Capture the cell that displays the provided text and extract its (X, Y) central coordinate. 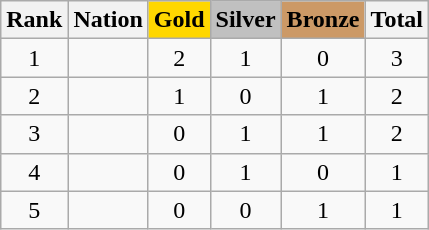
4 (34, 172)
Silver (246, 20)
Nation (108, 20)
5 (34, 210)
Total (397, 20)
Rank (34, 20)
Gold (179, 20)
Bronze (323, 20)
